For the text-containing cell, return its midpoint in [X, Y] coordinate format. 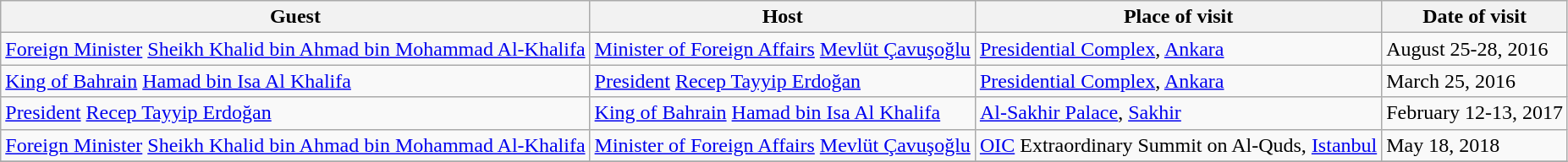
March 25, 2016 [1475, 81]
August 25-28, 2016 [1475, 49]
OIC Extraordinary Summit on Al-Quds, Istanbul [1178, 145]
Date of visit [1475, 17]
February 12-13, 2017 [1475, 113]
Al-Sakhir Palace, Sakhir [1178, 113]
Guest [295, 17]
Host [782, 17]
May 18, 2018 [1475, 145]
Place of visit [1178, 17]
